Find where the given text appears and provide that cell's center as (x, y) coordinate. 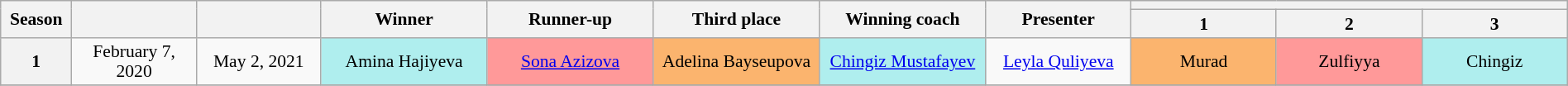
Sona Azizova (571, 61)
Third place (736, 19)
Zulfiyya (1349, 61)
Presenter (1059, 19)
Winning coach (903, 19)
3 (1494, 23)
Winner (404, 19)
Runner-up (571, 19)
Adelina Bayseupova (736, 61)
Chingiz Mustafayev (903, 61)
Chingiz (1494, 61)
2 (1349, 23)
Murad (1204, 61)
Amina Hajiyeva (404, 61)
May 2, 2021 (258, 61)
February 7, 2020 (134, 61)
Season (36, 19)
Leyla Quliyeva (1059, 61)
